Locate the cell with the specified text and output its [X, Y] center coordinate. 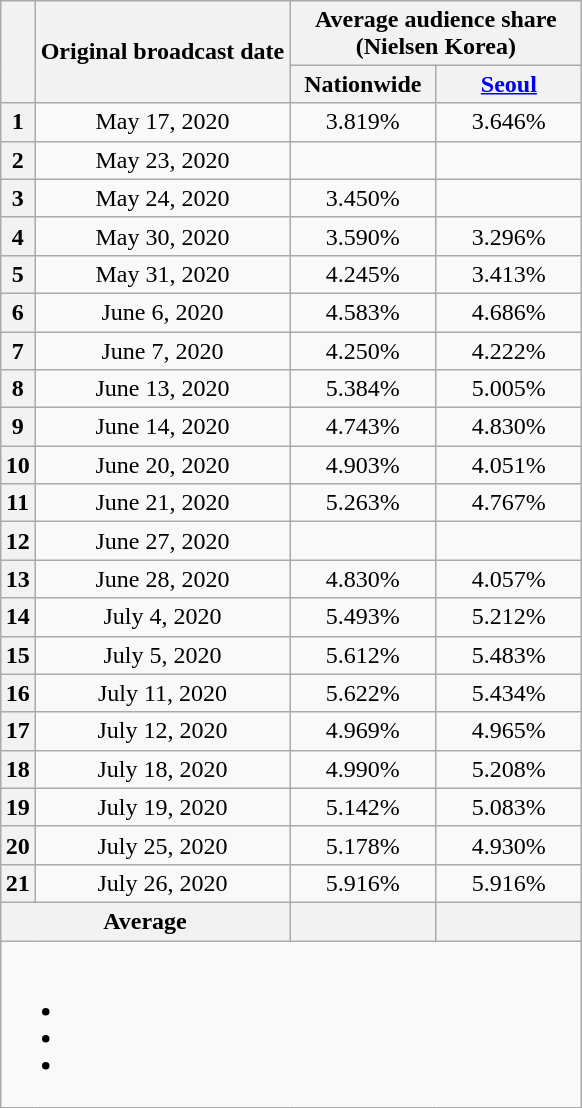
Average audience share(Nielsen Korea) [436, 32]
8 [18, 389]
3.413% [509, 274]
3.819% [363, 122]
June 14, 2020 [162, 427]
Nationwide [363, 84]
5.083% [509, 807]
4.583% [363, 312]
July 19, 2020 [162, 807]
7 [18, 351]
4.250% [363, 351]
5.434% [509, 693]
5.142% [363, 807]
May 17, 2020 [162, 122]
11 [18, 503]
3.646% [509, 122]
3 [18, 198]
May 24, 2020 [162, 198]
June 6, 2020 [162, 312]
July 4, 2020 [162, 617]
5.263% [363, 503]
May 23, 2020 [162, 160]
5.384% [363, 389]
4.903% [363, 465]
June 13, 2020 [162, 389]
4.051% [509, 465]
4.767% [509, 503]
4.990% [363, 769]
2 [18, 160]
18 [18, 769]
4.965% [509, 731]
5.005% [509, 389]
16 [18, 693]
June 28, 2020 [162, 579]
5.612% [363, 655]
3.450% [363, 198]
21 [18, 883]
June 7, 2020 [162, 351]
July 12, 2020 [162, 731]
May 30, 2020 [162, 236]
May 31, 2020 [162, 274]
12 [18, 541]
5.622% [363, 693]
Seoul [509, 84]
14 [18, 617]
5.493% [363, 617]
5 [18, 274]
4.245% [363, 274]
19 [18, 807]
9 [18, 427]
6 [18, 312]
4.743% [363, 427]
July 18, 2020 [162, 769]
5.208% [509, 769]
July 26, 2020 [162, 883]
June 21, 2020 [162, 503]
4.222% [509, 351]
Average [145, 921]
10 [18, 465]
17 [18, 731]
4.057% [509, 579]
1 [18, 122]
July 11, 2020 [162, 693]
4.930% [509, 845]
13 [18, 579]
4 [18, 236]
4.969% [363, 731]
15 [18, 655]
5.178% [363, 845]
3.296% [509, 236]
20 [18, 845]
June 27, 2020 [162, 541]
June 20, 2020 [162, 465]
3.590% [363, 236]
July 25, 2020 [162, 845]
July 5, 2020 [162, 655]
4.686% [509, 312]
5.483% [509, 655]
Original broadcast date [162, 52]
5.212% [509, 617]
